Search for the cell housing the specified text and yield its (X, Y) center coordinate. 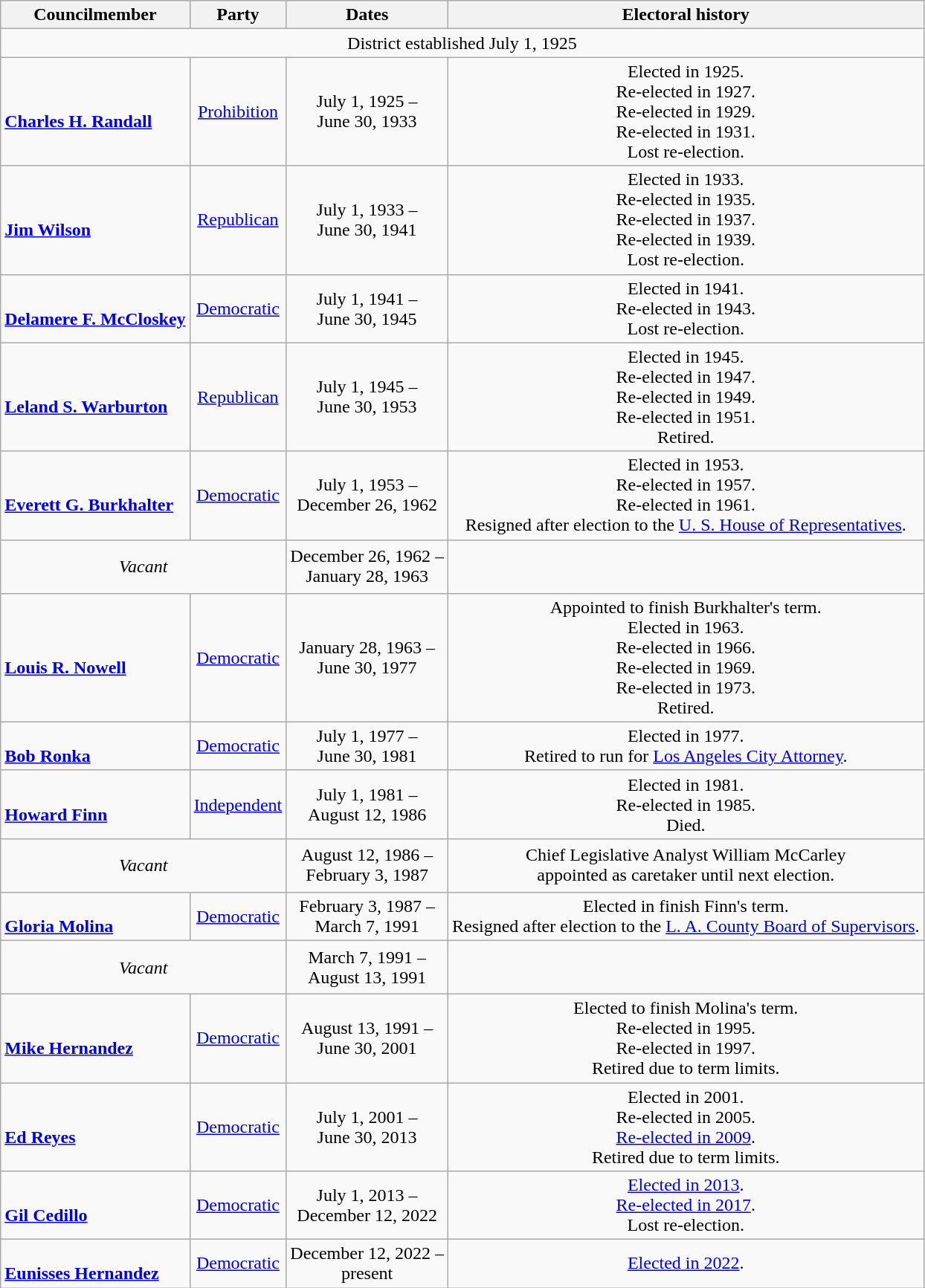
Chief Legislative Analyst William McCarley appointed as caretaker until next election. (686, 865)
Party (238, 15)
Charles H. Randall (95, 111)
July 1, 2013 – December 12, 2022 (367, 1206)
Bob Ronka (95, 746)
Louis R. Nowell (95, 657)
July 1, 1925 – June 30, 1933 (367, 111)
Appointed to finish Burkhalter's term. Elected in 1963. Re-elected in 1966. Re-elected in 1969. Re-elected in 1973. Retired. (686, 657)
District established July 1, 1925 (462, 43)
Elected in 1941. Re-elected in 1943. Lost re-election. (686, 308)
Delamere F. McCloskey (95, 308)
Elected in 2001. Re-elected in 2005. Re-elected in 2009. Retired due to term limits. (686, 1127)
Elected in 1953. Re-elected in 1957. Re-elected in 1961. Resigned after election to the U. S. House of Representatives. (686, 495)
Councilmember (95, 15)
Gloria Molina (95, 916)
Mike Hernandez (95, 1038)
Electoral history (686, 15)
July 1, 1953 – December 26, 1962 (367, 495)
Dates (367, 15)
Independent (238, 804)
Jim Wilson (95, 220)
Leland S. Warburton (95, 397)
Elected in 2022. (686, 1263)
July 1, 1981 – August 12, 1986 (367, 804)
Elected in 1933. Re-elected in 1935. Re-elected in 1937. Re-elected in 1939. Lost re-election. (686, 220)
March 7, 1991 –August 13, 1991 (367, 967)
August 13, 1991 – June 30, 2001 (367, 1038)
Prohibition (238, 111)
July 1, 1941 – June 30, 1945 (367, 308)
Elected in 2013. Re-elected in 2017. Lost re-election. (686, 1206)
July 1, 1977 – June 30, 1981 (367, 746)
Elected in finish Finn's term. Resigned after election to the L. A. County Board of Supervisors. (686, 916)
Elected in 1977. Retired to run for Los Angeles City Attorney. (686, 746)
Everett G. Burkhalter (95, 495)
Eunisses Hernandez (95, 1263)
Elected in 1981. Re-elected in 1985. Died. (686, 804)
December 12, 2022 –present (367, 1263)
August 12, 1986 –February 3, 1987 (367, 865)
Ed Reyes (95, 1127)
Gil Cedillo (95, 1206)
Elected in 1925. Re-elected in 1927. Re-elected in 1929. Re-elected in 1931. Lost re-election. (686, 111)
December 26, 1962 –January 28, 1963 (367, 566)
Howard Finn (95, 804)
July 1, 2001 – June 30, 2013 (367, 1127)
Elected to finish Molina's term. Re-elected in 1995. Re-elected in 1997. Retired due to term limits. (686, 1038)
January 28, 1963 – June 30, 1977 (367, 657)
July 1, 1945 – June 30, 1953 (367, 397)
July 1, 1933 – June 30, 1941 (367, 220)
February 3, 1987 – March 7, 1991 (367, 916)
Elected in 1945. Re-elected in 1947. Re-elected in 1949. Re-elected in 1951. Retired. (686, 397)
